Locate the cell with the specified text and output its [X, Y] center coordinate. 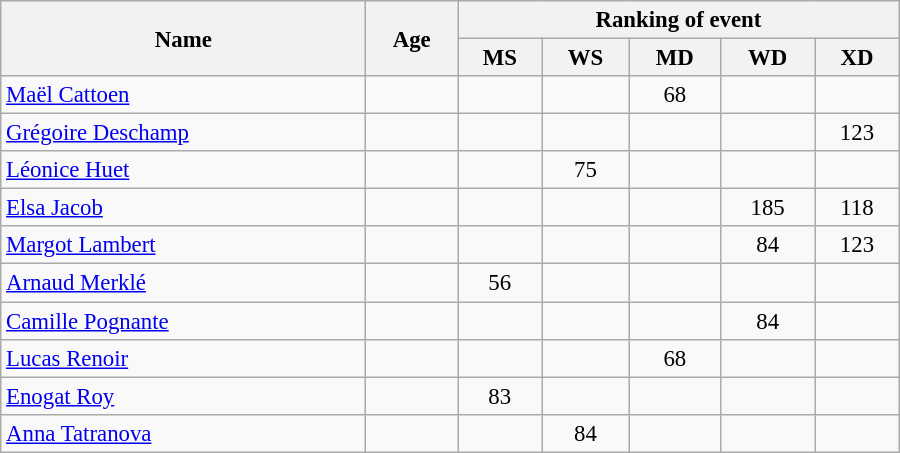
Lucas Renoir [184, 358]
XD [858, 58]
Grégoire Deschamp [184, 133]
Maël Cattoen [184, 95]
83 [500, 396]
Elsa Jacob [184, 208]
Name [184, 38]
WD [768, 58]
185 [768, 208]
Arnaud Merklé [184, 283]
Margot Lambert [184, 245]
56 [500, 283]
MD [675, 58]
75 [586, 170]
Léonice Huet [184, 170]
WS [586, 58]
Enogat Roy [184, 396]
Age [412, 38]
MS [500, 58]
118 [858, 208]
Anna Tatranova [184, 433]
Camille Pognante [184, 321]
Ranking of event [679, 20]
